Capture the cell that displays the provided text and extract its [X, Y] central coordinate. 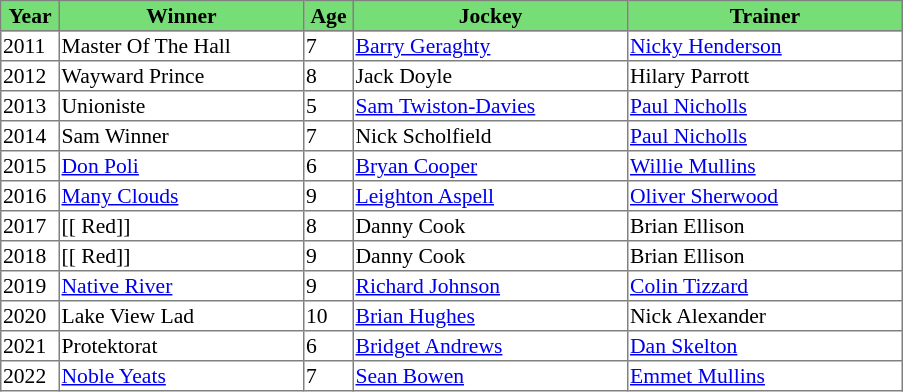
2015 [30, 166]
Jockey [490, 16]
2011 [30, 46]
2012 [30, 76]
Lake View Lad [181, 316]
Many Clouds [181, 196]
Wayward Prince [181, 76]
2019 [30, 286]
Unioniste [181, 106]
Brian Hughes [490, 316]
Nick Alexander [765, 316]
Noble Yeats [181, 376]
Colin Tizzard [765, 286]
Sam Twiston-Davies [490, 106]
Hilary Parrott [765, 76]
Barry Geraghty [490, 46]
Bryan Cooper [490, 166]
5 [329, 106]
2022 [30, 376]
10 [329, 316]
Willie Mullins [765, 166]
Sean Bowen [490, 376]
Emmet Mullins [765, 376]
Trainer [765, 16]
Don Poli [181, 166]
2018 [30, 256]
Year [30, 16]
2013 [30, 106]
Sam Winner [181, 136]
2020 [30, 316]
Protektorat [181, 346]
2014 [30, 136]
Dan Skelton [765, 346]
Native River [181, 286]
Jack Doyle [490, 76]
2021 [30, 346]
Master Of The Hall [181, 46]
2016 [30, 196]
Winner [181, 16]
Bridget Andrews [490, 346]
Leighton Aspell [490, 196]
Nick Scholfield [490, 136]
Nicky Henderson [765, 46]
Oliver Sherwood [765, 196]
Age [329, 16]
2017 [30, 226]
Richard Johnson [490, 286]
